Search for the cell housing the specified text and yield its [X, Y] center coordinate. 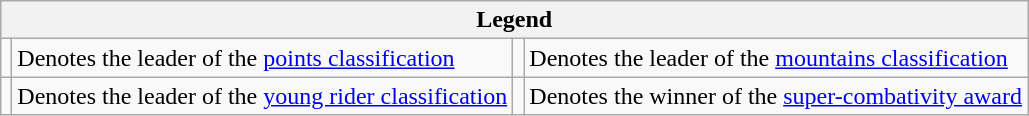
Denotes the leader of the mountains classification [776, 58]
Denotes the leader of the young rider classification [262, 96]
Denotes the winner of the super-combativity award [776, 96]
Legend [514, 20]
Denotes the leader of the points classification [262, 58]
